Capture the cell that displays the provided text and extract its [X, Y] central coordinate. 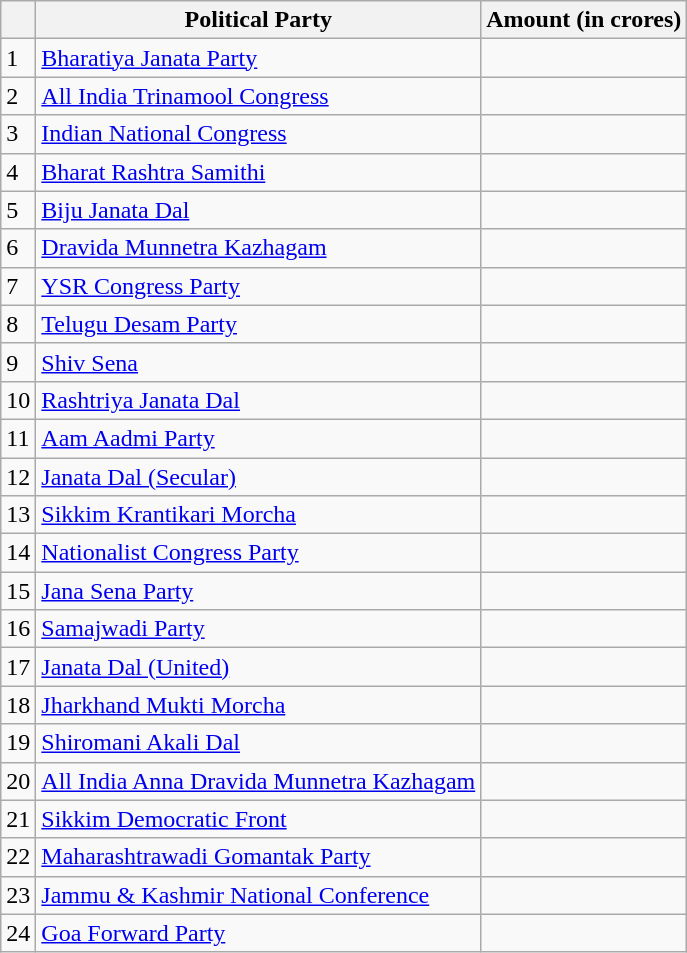
Maharashtrawadi Gomantak Party [258, 857]
14 [18, 553]
6 [18, 248]
Goa Forward Party [258, 933]
Biju Janata Dal [258, 210]
17 [18, 667]
3 [18, 134]
Indian National Congress [258, 134]
11 [18, 438]
24 [18, 933]
Sikkim Democratic Front [258, 819]
4 [18, 172]
Telugu Desam Party [258, 324]
21 [18, 819]
Shiromani Akali Dal [258, 743]
2 [18, 96]
7 [18, 286]
23 [18, 895]
Sikkim Krantikari Morcha [258, 515]
YSR Congress Party [258, 286]
Aam Aadmi Party [258, 438]
9 [18, 362]
19 [18, 743]
22 [18, 857]
13 [18, 515]
Amount (in crores) [584, 20]
Nationalist Congress Party [258, 553]
All India Anna Dravida Munnetra Kazhagam [258, 781]
Bharat Rashtra Samithi [258, 172]
20 [18, 781]
18 [18, 705]
Rashtriya Janata Dal [258, 400]
Jammu & Kashmir National Conference [258, 895]
Dravida Munnetra Kazhagam [258, 248]
15 [18, 591]
Bharatiya Janata Party [258, 58]
All India Trinamool Congress [258, 96]
Political Party [258, 20]
Jana Sena Party [258, 591]
8 [18, 324]
Janata Dal (Secular) [258, 477]
1 [18, 58]
Jharkhand Mukti Morcha [258, 705]
Samajwadi Party [258, 629]
Shiv Sena [258, 362]
10 [18, 400]
5 [18, 210]
12 [18, 477]
16 [18, 629]
Janata Dal (United) [258, 667]
